Return the [x, y] coordinate for the center point of the cell that contains the specified text.  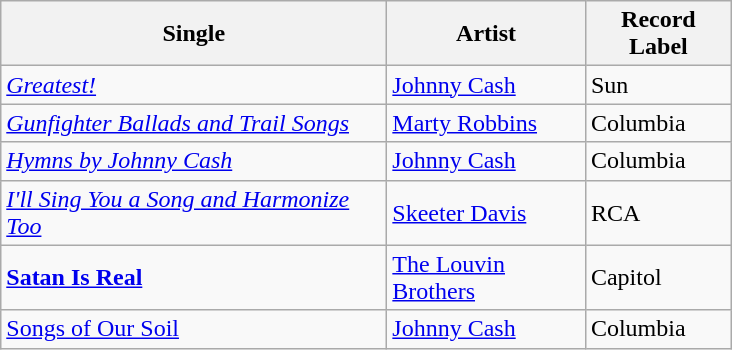
RCA [658, 212]
Record Label [658, 34]
Hymns by Johnny Cash [194, 161]
Single [194, 34]
Marty Robbins [486, 123]
Satan Is Real [194, 278]
Gunfighter Ballads and Trail Songs [194, 123]
Greatest! [194, 85]
The Louvin Brothers [486, 278]
I'll Sing You a Song and Harmonize Too [194, 212]
Songs of Our Soil [194, 329]
Artist [486, 34]
Sun [658, 85]
Skeeter Davis [486, 212]
Capitol [658, 278]
